Return [X, Y] of the center of cell containing provided text 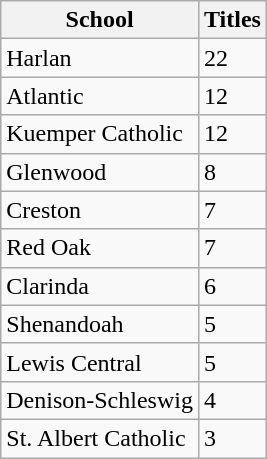
Clarinda [100, 286]
Lewis Central [100, 362]
6 [232, 286]
St. Albert Catholic [100, 438]
Titles [232, 20]
Glenwood [100, 172]
8 [232, 172]
Atlantic [100, 96]
Kuemper Catholic [100, 134]
Shenandoah [100, 324]
Creston [100, 210]
School [100, 20]
Harlan [100, 58]
3 [232, 438]
Denison-Schleswig [100, 400]
Red Oak [100, 248]
22 [232, 58]
4 [232, 400]
